Output the (x, y) coordinate of the center of the cell containing the given text.  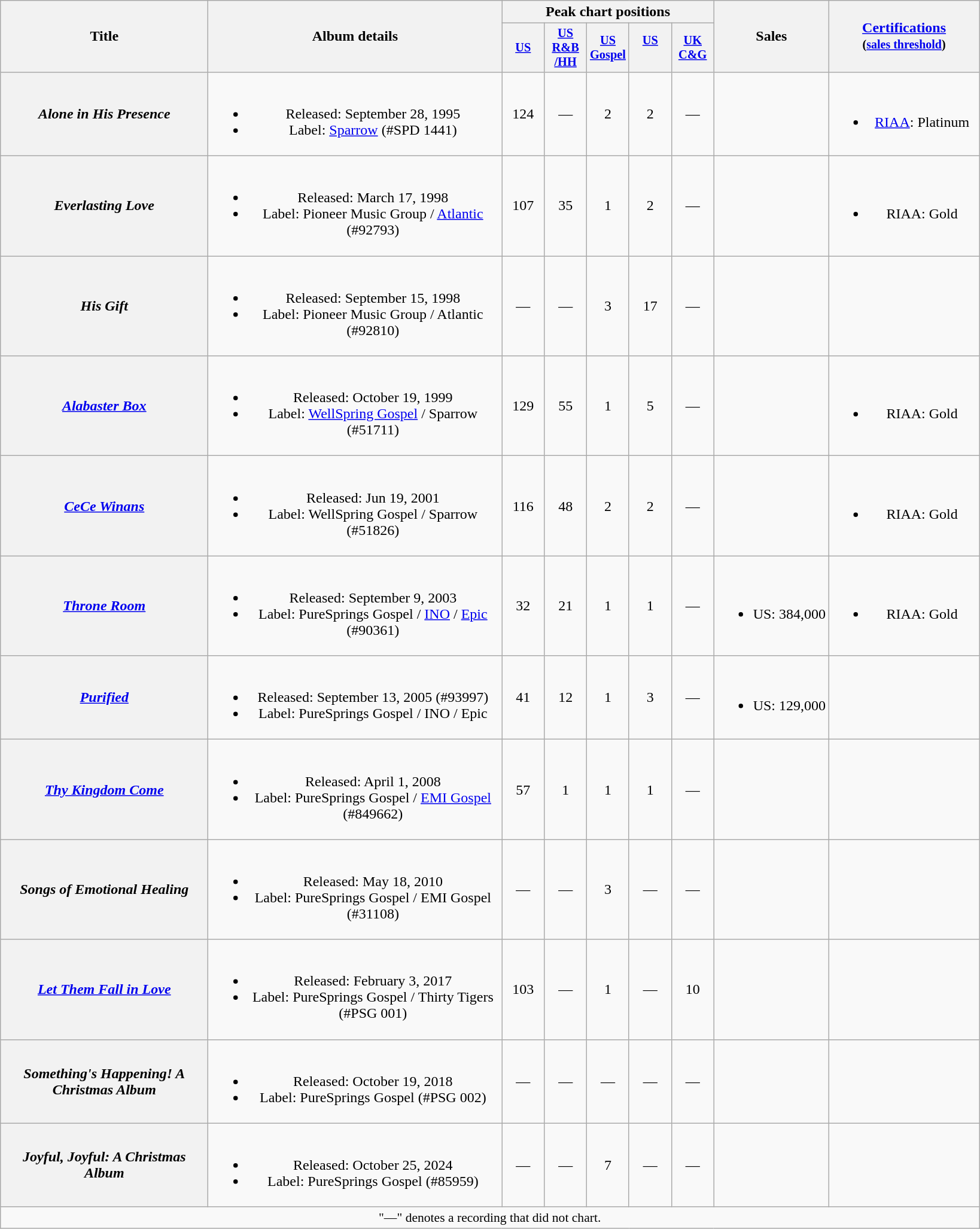
CeCe Winans (104, 506)
124 (523, 114)
US: 129,000 (771, 698)
Title (104, 36)
55 (566, 406)
Released: May 18, 2010Label: PureSprings Gospel / EMI Gospel (#31108) (355, 889)
103 (523, 990)
"—" denotes a recording that did not chart. (490, 1218)
17 (650, 306)
129 (523, 406)
Songs of Emotional Healing (104, 889)
Peak chart positions (608, 12)
Everlasting Love (104, 206)
Thy Kingdom Come (104, 790)
UKC&G (693, 48)
Throne Room (104, 606)
Released: September 28, 1995Label: Sparrow (#SPD 1441) (355, 114)
41 (523, 698)
Released: October 19, 2018Label: PureSprings Gospel (#PSG 002) (355, 1081)
USR&B/HH (566, 48)
Album details (355, 36)
Released: March 17, 1998Label: Pioneer Music Group / Atlantic (#92793) (355, 206)
Released: Jun 19, 2001Label: WellSpring Gospel / Sparrow (#51826) (355, 506)
116 (523, 506)
His Gift (104, 306)
Released: April 1, 2008Label: PureSprings Gospel / EMI Gospel (#849662) (355, 790)
35 (566, 206)
12 (566, 698)
48 (566, 506)
Certifications(sales threshold) (905, 36)
Joyful, Joyful: A Christmas Album (104, 1165)
Alone in His Presence (104, 114)
10 (693, 990)
RIAA: Platinum (905, 114)
Released: October 25, 2024Label: PureSprings Gospel (#85959) (355, 1165)
Alabaster Box (104, 406)
Something's Happening! A Christmas Album (104, 1081)
Released: September 15, 1998Label: Pioneer Music Group / Atlantic (#92810) (355, 306)
5 (650, 406)
32 (523, 606)
USGospel (608, 48)
Released: February 3, 2017Label: PureSprings Gospel / Thirty Tigers (#PSG 001) (355, 990)
Released: October 19, 1999Label: WellSpring Gospel / Sparrow (#51711) (355, 406)
57 (523, 790)
7 (608, 1165)
US: 384,000 (771, 606)
Purified (104, 698)
Released: September 9, 2003Label: PureSprings Gospel / INO / Epic (#90361) (355, 606)
107 (523, 206)
Released: September 13, 2005 (#93997)Label: PureSprings Gospel / INO / Epic (355, 698)
Sales (771, 36)
21 (566, 606)
Let Them Fall in Love (104, 990)
